Scan for the cell matching the given text and deliver its [x, y] coordinate at center. 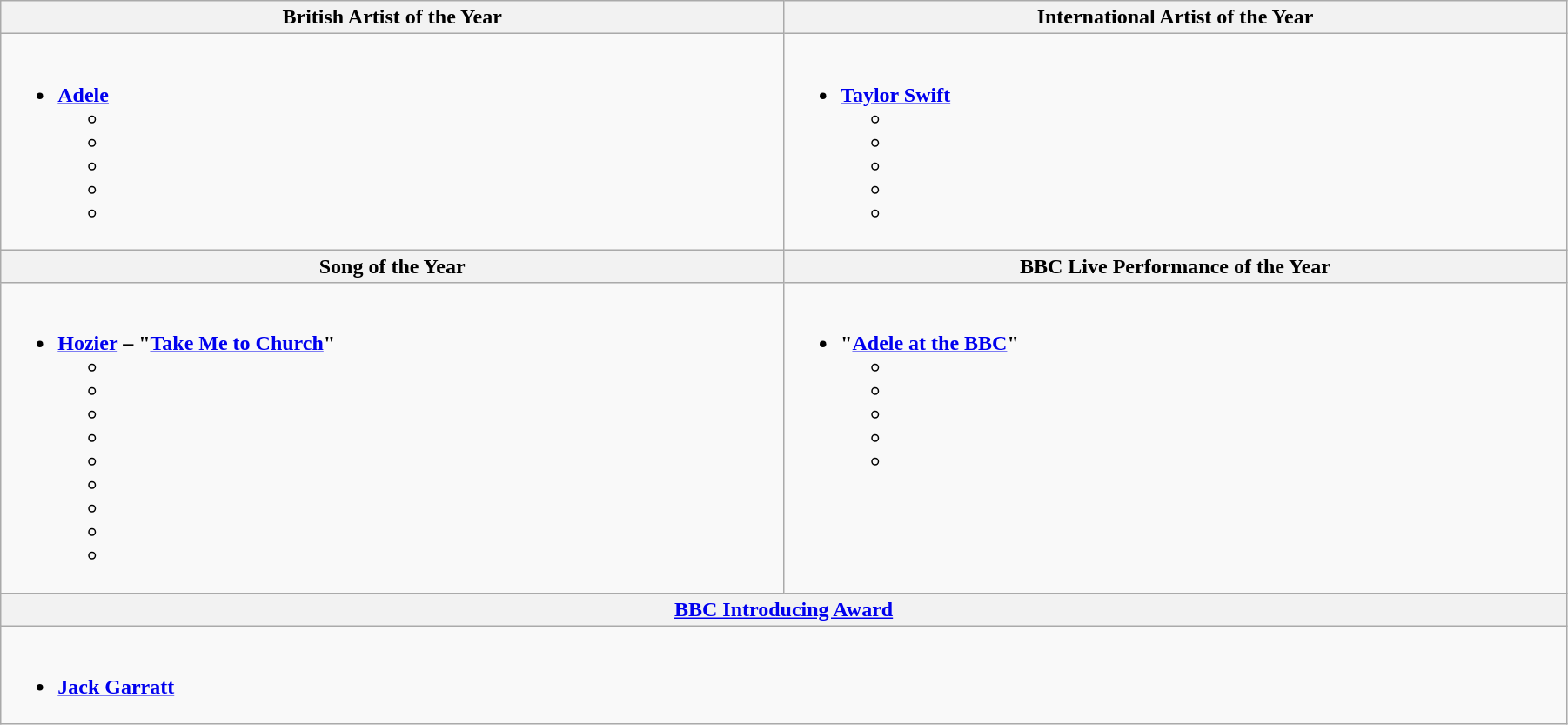
"Adele at the BBC" [1176, 438]
BBC Introducing Award [784, 609]
BBC Live Performance of the Year [1176, 266]
Song of the Year [392, 266]
British Artist of the Year [392, 17]
International Artist of the Year [1176, 17]
Taylor Swift [1176, 142]
Jack Garratt [784, 675]
Adele [392, 142]
Hozier – "Take Me to Church" [392, 438]
